Search for the cell housing the specified text and yield its (x, y) center coordinate. 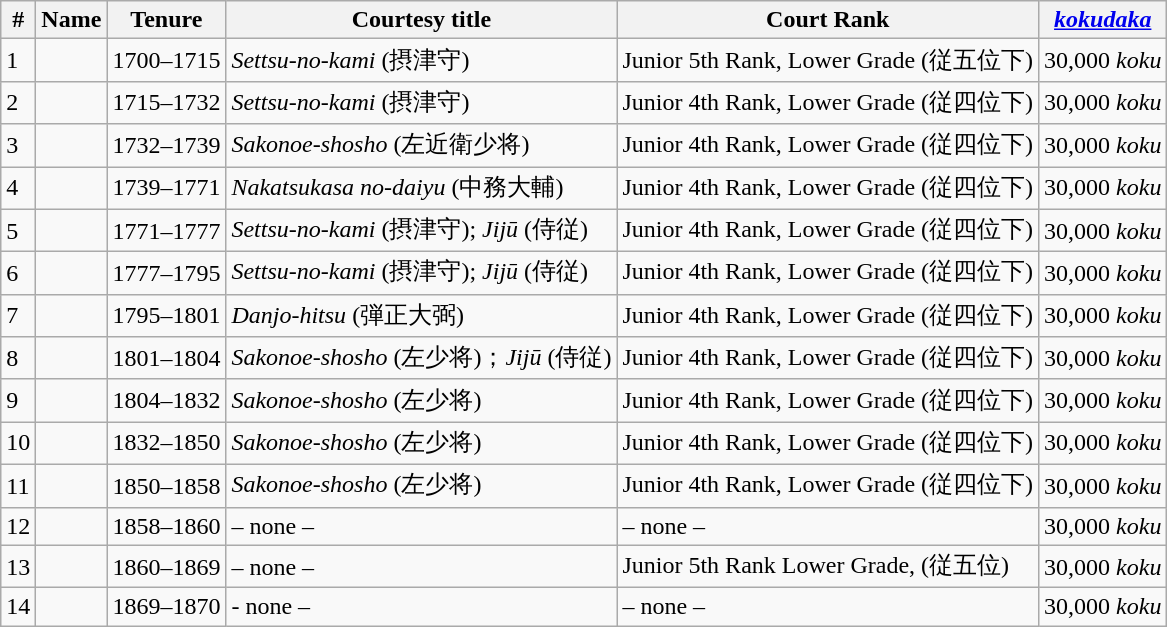
1860–1869 (166, 566)
9 (18, 400)
Junior 5th Rank, Lower Grade (従五位下) (828, 60)
Name (72, 20)
1700–1715 (166, 60)
Courtesy title (422, 20)
13 (18, 566)
10 (18, 444)
1795–1801 (166, 316)
4 (18, 188)
1832–1850 (166, 444)
Tenure (166, 20)
Court Rank (828, 20)
1 (18, 60)
2 (18, 102)
1777–1795 (166, 274)
# (18, 20)
Nakatsukasa no-daiyu (中務大輔) (422, 188)
6 (18, 274)
1804–1832 (166, 400)
1732–1739 (166, 146)
Sakonoe-shosho (左近衛少将) (422, 146)
1858–1860 (166, 526)
1850–1858 (166, 486)
- none – (422, 607)
1739–1771 (166, 188)
1771–1777 (166, 230)
1801–1804 (166, 358)
Sakonoe-shosho (左少将)；Jijū (侍従) (422, 358)
Junior 5th Rank Lower Grade, (従五位) (828, 566)
8 (18, 358)
1715–1732 (166, 102)
12 (18, 526)
7 (18, 316)
11 (18, 486)
1869–1870 (166, 607)
14 (18, 607)
kokudaka (1103, 20)
5 (18, 230)
Danjo-hitsu (弾正大弼) (422, 316)
3 (18, 146)
